Return [x, y] of the center of cell containing provided text 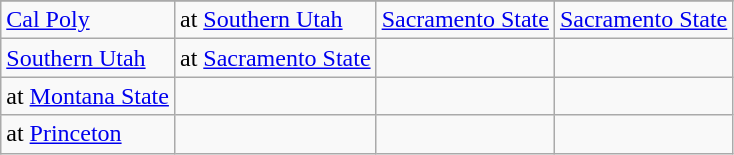
Cal Poly [88, 20]
at Southern Utah [275, 20]
Southern Utah [88, 58]
at Princeton [88, 134]
at Montana State [88, 96]
at Sacramento State [275, 58]
